Find where the given text appears and provide that cell's center as [X, Y] coordinate. 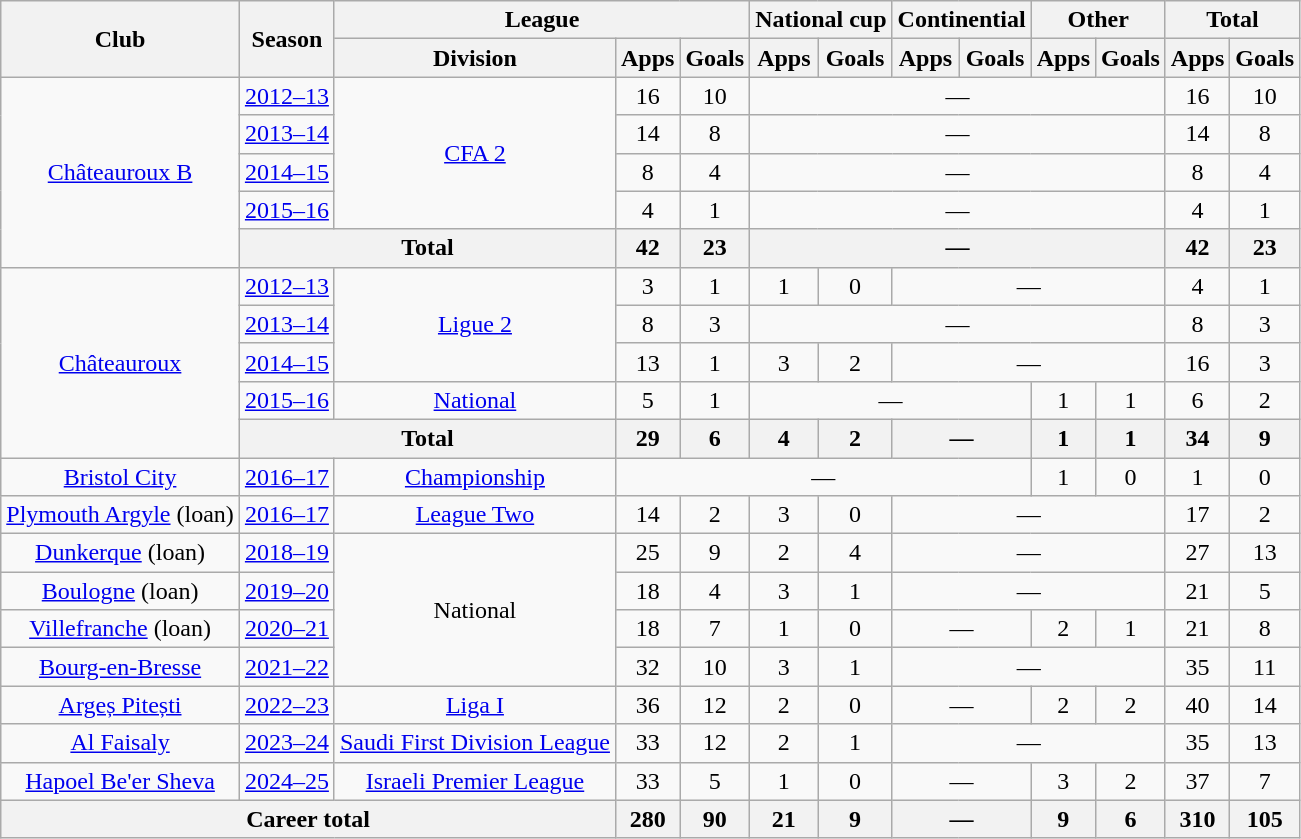
Israeli Premier League [474, 781]
2019–20 [286, 591]
Division [474, 58]
Other [1098, 20]
Dunkerque (loan) [120, 553]
11 [1265, 667]
2022–23 [286, 705]
Bristol City [120, 477]
Bourg-en-Bresse [120, 667]
25 [647, 553]
League Two [474, 515]
Liga I [474, 705]
Career total [308, 819]
37 [1197, 781]
2020–21 [286, 629]
2018–19 [286, 553]
29 [647, 438]
Boulogne (loan) [120, 591]
CFA 2 [474, 153]
27 [1197, 553]
Al Faisaly [120, 743]
17 [1197, 515]
Saudi First Division League [474, 743]
32 [647, 667]
National cup [821, 20]
105 [1265, 819]
Ligue 2 [474, 324]
Championship [474, 477]
2021–22 [286, 667]
Hapoel Be'er Sheva [120, 781]
2024–25 [286, 781]
Châteauroux [120, 362]
Club [120, 39]
36 [647, 705]
Villefranche (loan) [120, 629]
90 [715, 819]
2023–24 [286, 743]
League [542, 20]
Châteauroux B [120, 172]
40 [1197, 705]
Plymouth Argyle (loan) [120, 515]
280 [647, 819]
Argeș Pitești [120, 705]
310 [1197, 819]
Continential [962, 20]
Season [286, 39]
34 [1197, 438]
